From the cell containing the given text, extract its center point as [x, y] coordinate. 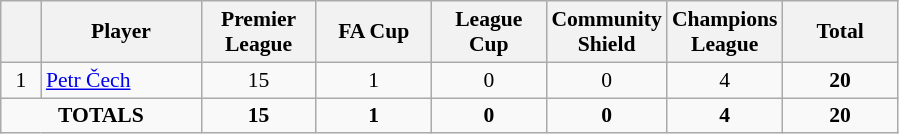
TOTALS [101, 116]
FA Cup [374, 32]
League Cup [488, 32]
Petr Čech [121, 80]
Champions League [725, 32]
Total [840, 32]
Premier League [258, 32]
Player [121, 32]
Community Shield [606, 32]
